Provide the (x, y) coordinate of the cell's center where the given text is located.  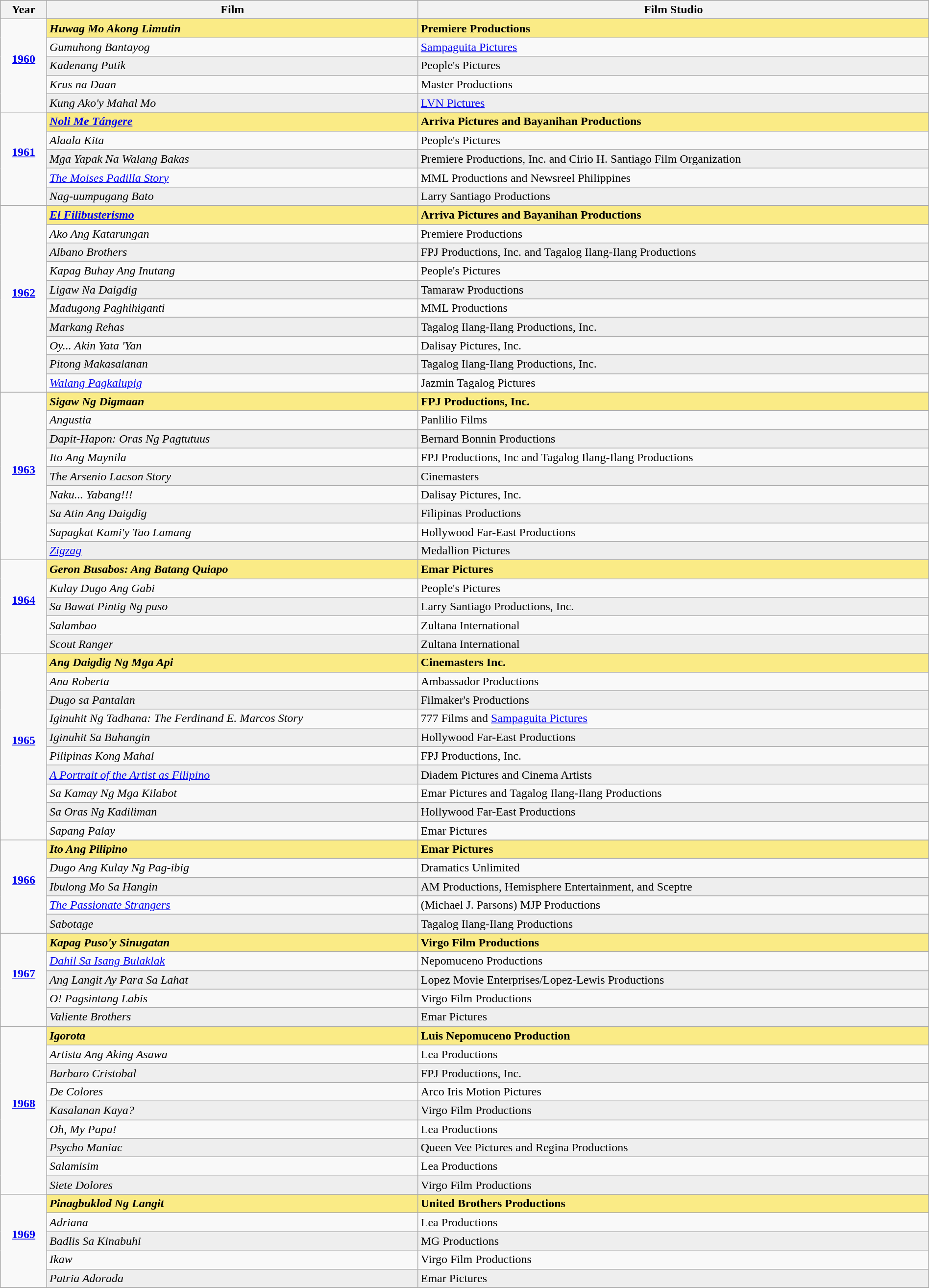
Gumuhong Bantayog (232, 47)
Dramatics Unlimited (673, 868)
Luis Nepomuceno Production (673, 1036)
AM Productions, Hemisphere Entertainment, and Sceptre (673, 887)
Cinemasters Inc. (673, 663)
LVN Pictures (673, 103)
Valiente Brothers (232, 1017)
Artista Ang Aking Asawa (232, 1054)
Emar Pictures and Tagalog Ilang-Ilang Productions (673, 793)
1963 (24, 476)
FPJ Productions, Inc and Tagalog Ilang-Ilang Productions (673, 457)
MML Productions and Newsreel Philippines (673, 177)
Queen Vee Pictures and Regina Productions (673, 1148)
Walang Pagkalupig (232, 383)
Filipinas Productions (673, 513)
Ito Ang Pilipino (232, 849)
1966 (24, 887)
Sampaguita Pictures (673, 47)
Alaala Kita (232, 140)
MG Productions (673, 1241)
Nag-uumpugang Bato (232, 196)
Kapag Buhay Ang Inutang (232, 271)
FPJ Productions, Inc. and Tagalog Ilang-Ilang Productions (673, 252)
Oy... Akin Yata 'Yan (232, 346)
Zigzag (232, 551)
Ikaw (232, 1260)
1962 (24, 299)
Kung Ako'y Mahal Mo (232, 103)
Badlis Sa Kinabuhi (232, 1241)
1969 (24, 1241)
1965 (24, 747)
Pitong Makasalanan (232, 364)
The Arsenio Lacson Story (232, 476)
Iginuhit Sa Buhangin (232, 737)
Year (24, 10)
Ako Ang Katarungan (232, 234)
Sa Bawat Pintig Ng puso (232, 607)
Larry Santiago Productions, Inc. (673, 607)
Scout Ranger (232, 644)
Barbaro Cristobal (232, 1073)
Ang Langit Ay Para Sa Lahat (232, 980)
Salambao (232, 625)
Sa Atin Ang Daigdig (232, 513)
A Portrait of the Artist as Filipino (232, 774)
Larry Santiago Productions (673, 196)
Psycho Maniac (232, 1148)
Sigaw Ng Digmaan (232, 401)
Filmaker's Productions (673, 700)
Lopez Movie Enterprises/Lopez-Lewis Productions (673, 980)
Panlilio Films (673, 420)
Ibulong Mo Sa Hangin (232, 887)
Kulay Dugo Ang Gabi (232, 588)
Dahil Sa Isang Bulaklak (232, 961)
1968 (24, 1111)
Jazmin Tagalog Pictures (673, 383)
Film Studio (673, 10)
1964 (24, 607)
Naku... Yabang!!! (232, 495)
Ambassador Productions (673, 681)
Albano Brothers (232, 252)
Cinemasters (673, 476)
Sapagkat Kami'y Tao Lamang (232, 532)
Diadem Pictures and Cinema Artists (673, 774)
Geron Busabos: Ang Batang Quiapo (232, 570)
Master Productions (673, 84)
Siete Dolores (232, 1185)
The Passionate Strangers (232, 905)
Kasalanan Kaya? (232, 1110)
MML Productions (673, 308)
Igorota (232, 1036)
Ang Daigdig Ng Mga Api (232, 663)
Tagalog Ilang-Ilang Productions (673, 924)
Dapit-Hapon: Oras Ng Pagtutuus (232, 439)
Dugo sa Pantalan (232, 700)
1967 (24, 980)
Salamisim (232, 1166)
Oh, My Papa! (232, 1129)
Film (232, 10)
Sa Oras Ng Kadiliman (232, 812)
Arco Iris Motion Pictures (673, 1091)
El Filibusterismo (232, 215)
Nepomuceno Productions (673, 961)
Angustia (232, 420)
Kadenang Putik (232, 66)
Dugo Ang Kulay Ng Pag-ibig (232, 868)
1961 (24, 159)
O! Pagsintang Labis (232, 998)
Tamaraw Productions (673, 290)
Bernard Bonnin Productions (673, 439)
De Colores (232, 1091)
The Moises Padilla Story (232, 177)
Kapag Puso'y Sinugatan (232, 942)
Ana Roberta (232, 681)
(Michael J. Parsons) MJP Productions (673, 905)
Patria Adorada (232, 1278)
Pilipinas Kong Mahal (232, 756)
1960 (24, 66)
Ligaw Na Daigdig (232, 290)
Medallion Pictures (673, 551)
Madugong Paghihiganti (232, 308)
Iginuhit Ng Tadhana: The Ferdinand E. Marcos Story (232, 718)
Adriana (232, 1222)
Markang Rehas (232, 327)
Sabotage (232, 924)
Noli Me Tángere (232, 122)
Ito Ang Maynila (232, 457)
Huwag Mo Akong Limutin (232, 28)
Krus na Daan (232, 84)
Sa Kamay Ng Mga Kilabot (232, 793)
Sapang Palay (232, 831)
United Brothers Productions (673, 1204)
Pinagbuklod Ng Langit (232, 1204)
Mga Yapak Na Walang Bakas (232, 159)
Premiere Productions, Inc. and Cirio H. Santiago Film Organization (673, 159)
777 Films and Sampaguita Pictures (673, 718)
